Output the [x, y] coordinate of the center of the cell containing the given text.  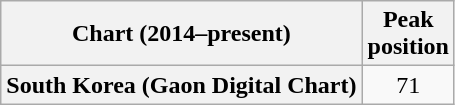
South Korea (Gaon Digital Chart) [182, 85]
Chart (2014–present) [182, 34]
71 [408, 85]
Peakposition [408, 34]
